Pinpoint the cell where the given text exists, returning its [x, y] midpoint coordinate. 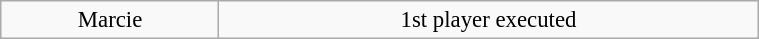
1st player executed [489, 20]
Marcie [110, 20]
